Return [x, y] of the center of cell containing provided text 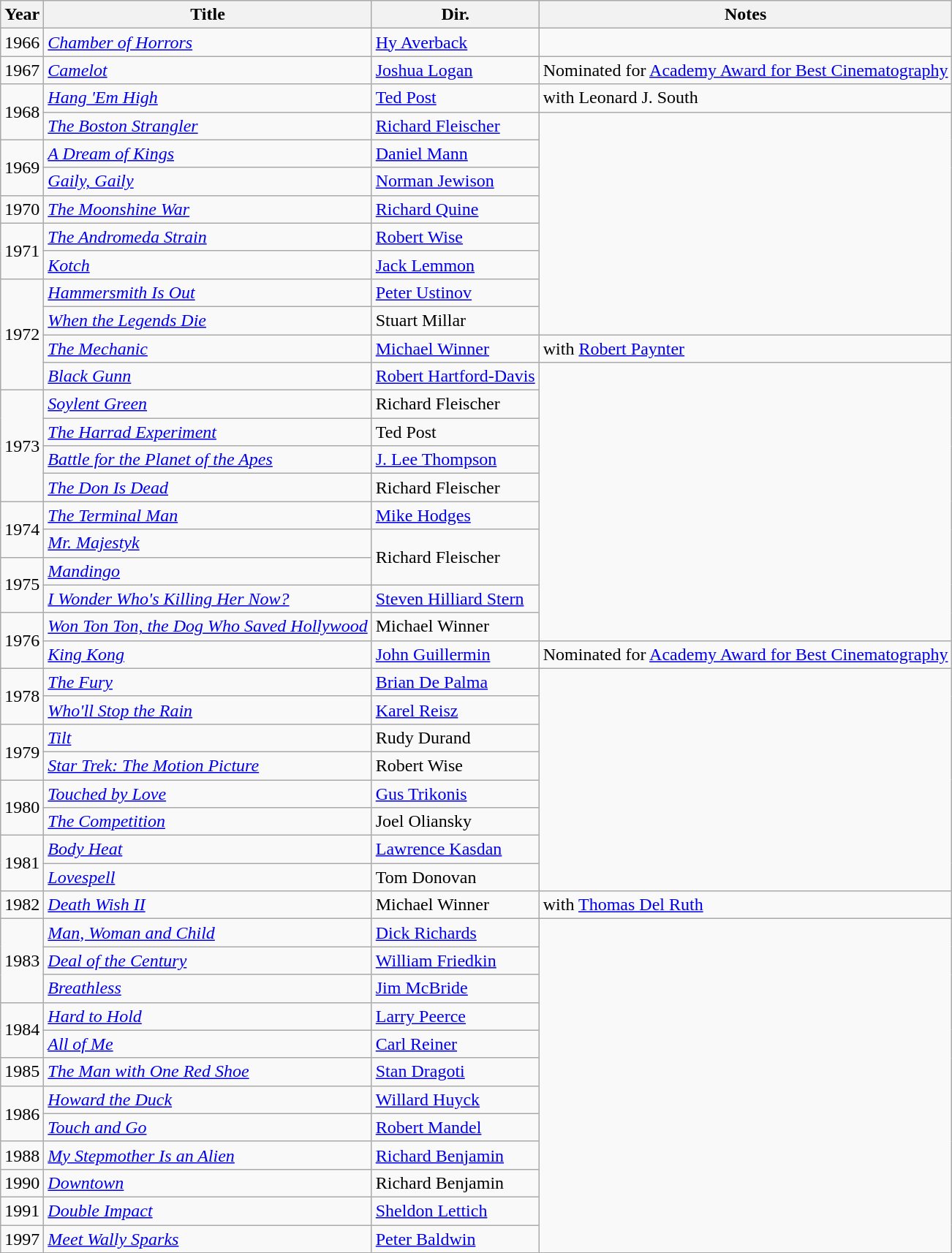
1985 [22, 1072]
1969 [22, 167]
Notes [746, 15]
Larry Peerce [455, 1016]
Body Heat [208, 849]
Downtown [208, 1183]
1971 [22, 251]
1990 [22, 1183]
Daniel Mann [455, 154]
Peter Ustinov [455, 292]
William Friedkin [455, 961]
1978 [22, 696]
1967 [22, 70]
1970 [22, 209]
Tom Donovan [455, 877]
1973 [22, 446]
Soylent Green [208, 404]
Sheldon Lettich [455, 1211]
Kotch [208, 265]
The Don Is Dead [208, 488]
Robert Mandel [455, 1127]
Battle for the Planet of the Apes [208, 460]
Brian De Palma [455, 682]
The Terminal Man [208, 515]
Hammersmith Is Out [208, 292]
1984 [22, 1030]
1976 [22, 640]
Stuart Millar [455, 320]
Stan Dragoti [455, 1072]
Steven Hilliard Stern [455, 599]
Breathless [208, 988]
with Thomas Del Ruth [746, 905]
1991 [22, 1211]
The Andromeda Strain [208, 237]
Tilt [208, 738]
Mr. Majestyk [208, 543]
Star Trek: The Motion Picture [208, 765]
Death Wish II [208, 905]
The Mechanic [208, 349]
Black Gunn [208, 376]
1979 [22, 752]
Hard to Hold [208, 1016]
Jim McBride [455, 988]
Double Impact [208, 1211]
Lawrence Kasdan [455, 849]
A Dream of Kings [208, 154]
Touched by Love [208, 793]
1997 [22, 1239]
Meet Wally Sparks [208, 1239]
Karel Reisz [455, 710]
Robert Hartford-Davis [455, 376]
Norman Jewison [455, 181]
1982 [22, 905]
The Moonshine War [208, 209]
Hang 'Em High [208, 98]
Jack Lemmon [455, 265]
Willard Huyck [455, 1099]
1981 [22, 863]
The Competition [208, 822]
Camelot [208, 70]
Rudy Durand [455, 738]
The Harrad Experiment [208, 432]
John Guillermin [455, 654]
Hy Averback [455, 42]
Lovespell [208, 877]
Title [208, 15]
Man, Woman and Child [208, 933]
King Kong [208, 654]
1972 [22, 334]
When the Legends Die [208, 320]
with Robert Paynter [746, 349]
J. Lee Thompson [455, 460]
Joshua Logan [455, 70]
I Wonder Who's Killing Her Now? [208, 599]
Dick Richards [455, 933]
Joel Oliansky [455, 822]
Year [22, 15]
with Leonard J. South [746, 98]
Dir. [455, 15]
My Stepmother Is an Alien [208, 1155]
1974 [22, 529]
1966 [22, 42]
Howard the Duck [208, 1099]
Won Ton Ton, the Dog Who Saved Hollywood [208, 626]
The Man with One Red Shoe [208, 1072]
Gaily, Gaily [208, 181]
Deal of the Century [208, 961]
Chamber of Horrors [208, 42]
1968 [22, 112]
1983 [22, 961]
1988 [22, 1155]
Who'll Stop the Rain [208, 710]
1986 [22, 1113]
The Boston Strangler [208, 126]
Touch and Go [208, 1127]
Richard Quine [455, 209]
1975 [22, 585]
The Fury [208, 682]
All of Me [208, 1044]
Mandingo [208, 571]
Mike Hodges [455, 515]
Gus Trikonis [455, 793]
Peter Baldwin [455, 1239]
1980 [22, 807]
Carl Reiner [455, 1044]
